Locate the cell with the specified text and output its (x, y) center coordinate. 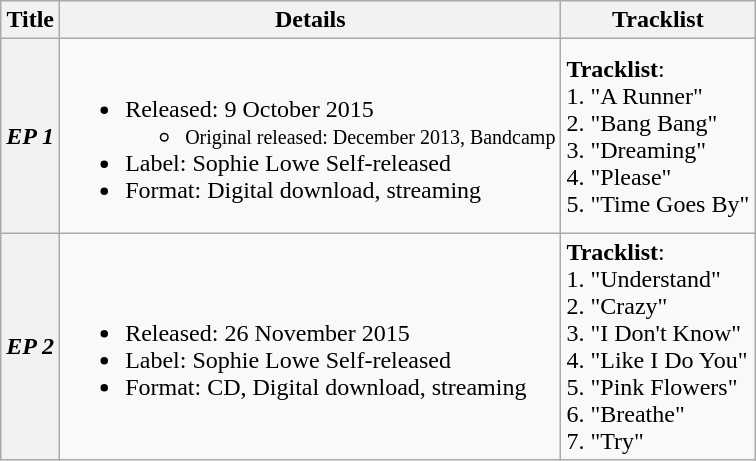
Tracklist (658, 20)
EP 2 (30, 346)
Released: 9 October 2015Original released: December 2013, BandcampLabel: Sophie Lowe Self-releasedFormat: Digital download, streaming (310, 136)
Title (30, 20)
Tracklist:1. "A Runner"2. "Bang Bang"3. "Dreaming"4. "Please"5. "Time Goes By" (658, 136)
Tracklist:1. "Understand"2. "Crazy"3. "I Don't Know"4. "Like I Do You"5. "Pink Flowers"6. "Breathe"7. "Try" (658, 346)
Released: 26 November 2015Label: Sophie Lowe Self-releasedFormat: CD, Digital download, streaming (310, 346)
EP 1 (30, 136)
Details (310, 20)
